Search for the cell housing the specified text and yield its [X, Y] center coordinate. 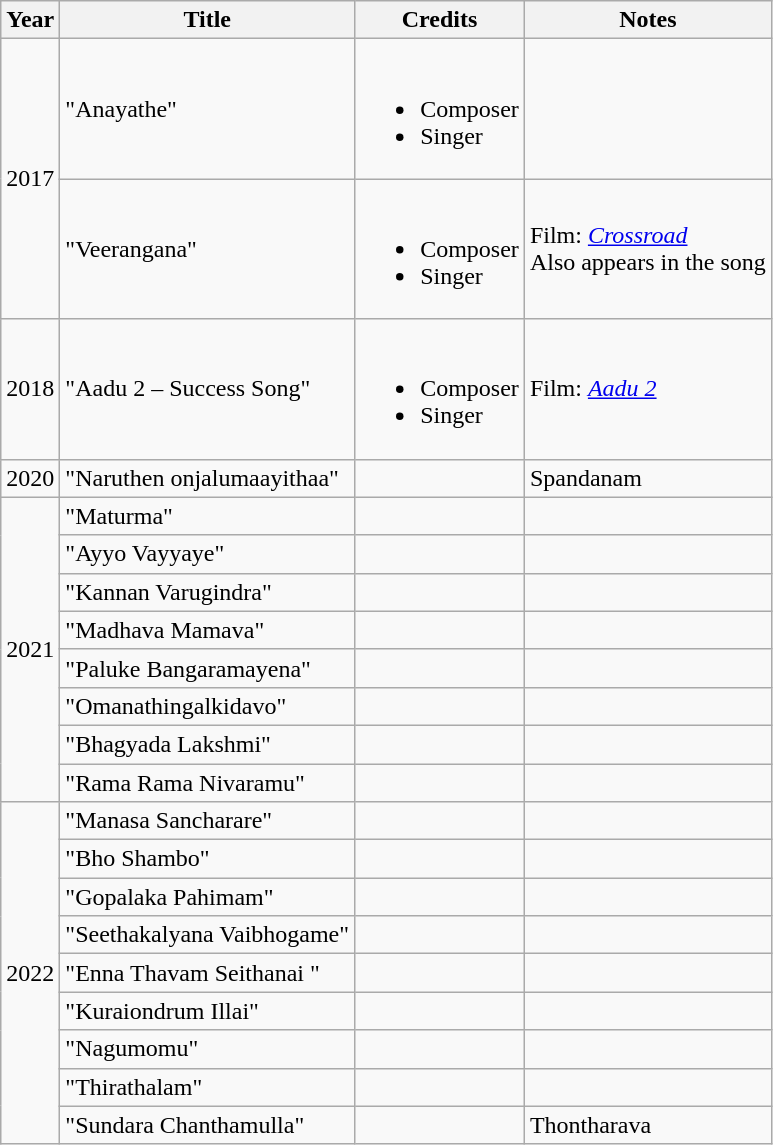
"Nagumomu" [208, 1049]
"Seethakalyana Vaibhogame" [208, 935]
2018 [30, 389]
"Sundara Chanthamulla" [208, 1125]
"Bhagyada Lakshmi" [208, 744]
"Ayyo Vayyaye" [208, 554]
"Bho Shambo" [208, 859]
"Paluke Bangaramayena" [208, 668]
"Omanathingalkidavo" [208, 706]
Thontharava [648, 1125]
"Gopalaka Pahimam" [208, 897]
2022 [30, 974]
"Kannan Varugindra" [208, 592]
"Kuraiondrum Illai" [208, 1011]
"Naruthen onjalumaayithaa" [208, 478]
"Veerangana" [208, 249]
2017 [30, 179]
Year [30, 20]
"Aadu 2 – Success Song" [208, 389]
2021 [30, 649]
"Manasa Sancharare" [208, 821]
"Anayathe" [208, 109]
"Thirathalam" [208, 1087]
2020 [30, 478]
"Rama Rama Nivaramu" [208, 783]
Film: Aadu 2 [648, 389]
Film: CrossroadAlso appears in the song [648, 249]
Notes [648, 20]
"Maturma" [208, 516]
"Madhava Mamava" [208, 630]
Credits [440, 20]
"Enna Thavam Seithanai " [208, 973]
Title [208, 20]
Spandanam [648, 478]
